Locate the cell with the specified text and output its (X, Y) center coordinate. 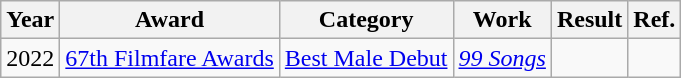
Result (589, 20)
Work (502, 20)
Category (366, 20)
Year (30, 20)
99 Songs (502, 58)
Award (170, 20)
Ref. (654, 20)
Best Male Debut (366, 58)
2022 (30, 58)
67th Filmfare Awards (170, 58)
